Scan for the cell matching the given text and deliver its (X, Y) coordinate at center. 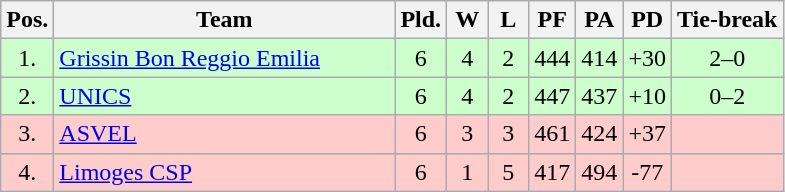
2. (28, 96)
ASVEL (224, 134)
1 (468, 172)
424 (600, 134)
+30 (648, 58)
461 (552, 134)
5 (508, 172)
W (468, 20)
4. (28, 172)
Tie-break (727, 20)
PA (600, 20)
437 (600, 96)
+10 (648, 96)
414 (600, 58)
Limoges CSP (224, 172)
UNICS (224, 96)
Grissin Bon Reggio Emilia (224, 58)
494 (600, 172)
-77 (648, 172)
1. (28, 58)
417 (552, 172)
Team (224, 20)
444 (552, 58)
PF (552, 20)
Pld. (421, 20)
+37 (648, 134)
Pos. (28, 20)
2–0 (727, 58)
3. (28, 134)
0–2 (727, 96)
PD (648, 20)
447 (552, 96)
L (508, 20)
